From the cell containing the given text, extract its center point as (x, y) coordinate. 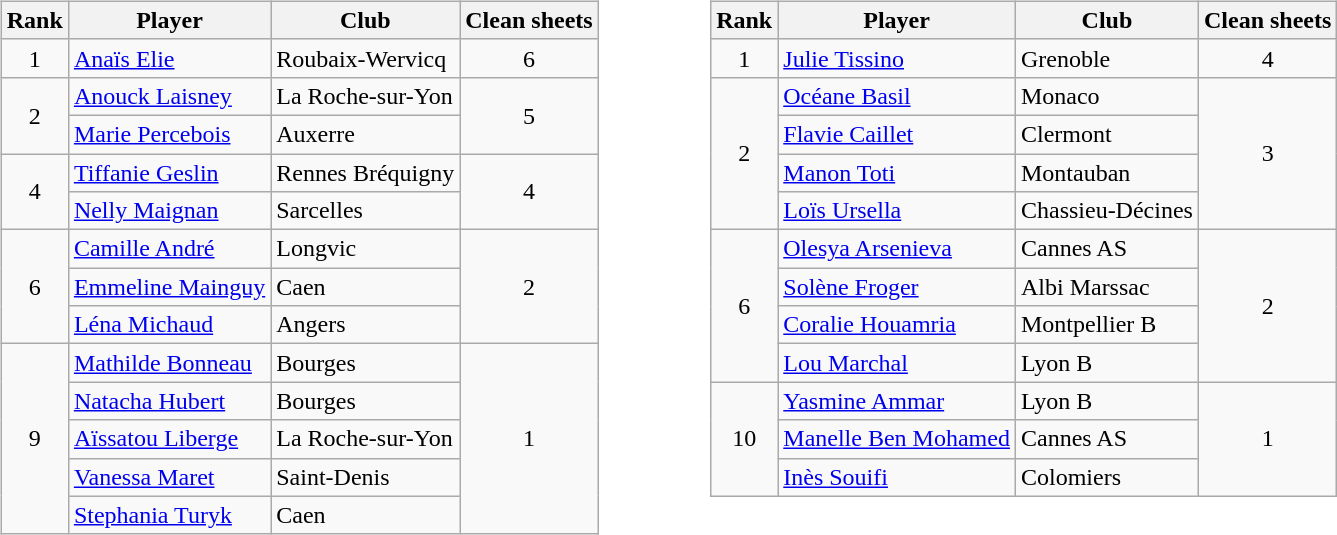
Yasmine Ammar (897, 401)
Océane Basil (897, 96)
5 (529, 115)
Mathilde Bonneau (169, 363)
10 (744, 439)
Marie Percebois (169, 134)
Solène Froger (897, 287)
Tiffanie Geslin (169, 173)
Coralie Houamria (897, 325)
Olesya Arsenieva (897, 249)
Longvic (366, 249)
Camille André (169, 249)
Léna Michaud (169, 325)
Manelle Ben Mohamed (897, 439)
Grenoble (1106, 58)
Colomiers (1106, 477)
Flavie Caillet (897, 134)
Chassieu-Décines (1106, 211)
Sarcelles (366, 211)
Nelly Maignan (169, 211)
Saint-Denis (366, 477)
Anouck Laisney (169, 96)
Monaco (1106, 96)
Julie Tissino (897, 58)
Vanessa Maret (169, 477)
Manon Toti (897, 173)
Aïssatou Liberge (169, 439)
Montpellier B (1106, 325)
3 (1267, 153)
Albi Marssac (1106, 287)
Montauban (1106, 173)
Rennes Bréquigny (366, 173)
Natacha Hubert (169, 401)
Emmeline Mainguy (169, 287)
9 (34, 439)
Anaïs Elie (169, 58)
Auxerre (366, 134)
Clermont (1106, 134)
Roubaix-Wervicq (366, 58)
Stephania Turyk (169, 515)
Lou Marchal (897, 363)
Inès Souifi (897, 477)
Angers (366, 325)
Loïs Ursella (897, 211)
